Capture the cell that displays the provided text and extract its (X, Y) central coordinate. 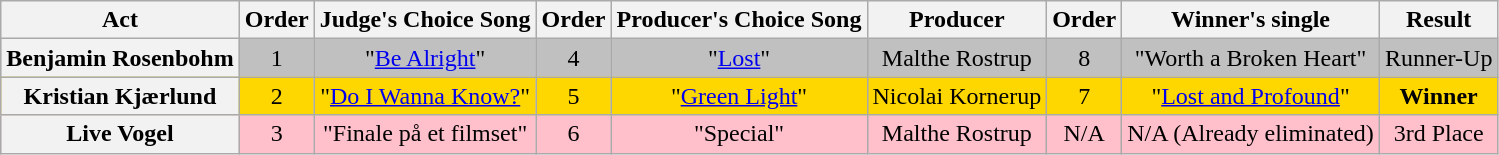
4 (574, 58)
"Worth a Broken Heart" (1251, 58)
N/A (Already eliminated) (1251, 134)
Nicolai Kornerup (957, 96)
Kristian Kjærlund (120, 96)
"Special" (739, 134)
Live Vogel (120, 134)
Producer (957, 20)
Result (1438, 20)
"Be Alright" (425, 58)
Act (120, 20)
5 (574, 96)
6 (574, 134)
Winner (1438, 96)
Producer's Choice Song (739, 20)
"Do I Wanna Know?" (425, 96)
"Green Light" (739, 96)
7 (1084, 96)
Benjamin Rosenbohm (120, 58)
"Lost and Profound" (1251, 96)
3 (276, 134)
Runner-Up (1438, 58)
3rd Place (1438, 134)
2 (276, 96)
Judge's Choice Song (425, 20)
N/A (1084, 134)
1 (276, 58)
8 (1084, 58)
"Lost" (739, 58)
"Finale på et filmset" (425, 134)
Winner's single (1251, 20)
